Output the (x, y) coordinate of the center of the cell containing the given text.  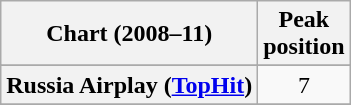
Russia Airplay (TopHit) (130, 85)
Chart (2008–11) (130, 34)
7 (304, 85)
Peak position (304, 34)
